Pinpoint the cell where the given text exists, returning its [x, y] midpoint coordinate. 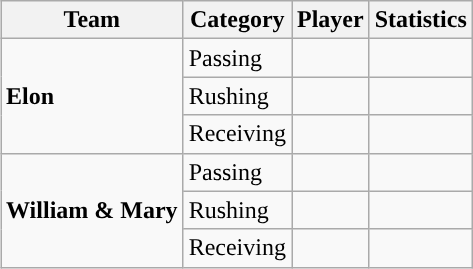
Team [92, 20]
Player [331, 20]
Statistics [420, 20]
Elon [92, 96]
William & Mary [92, 210]
Category [237, 20]
